Extract the (X, Y) coordinate from the center of the cell holding the provided text.  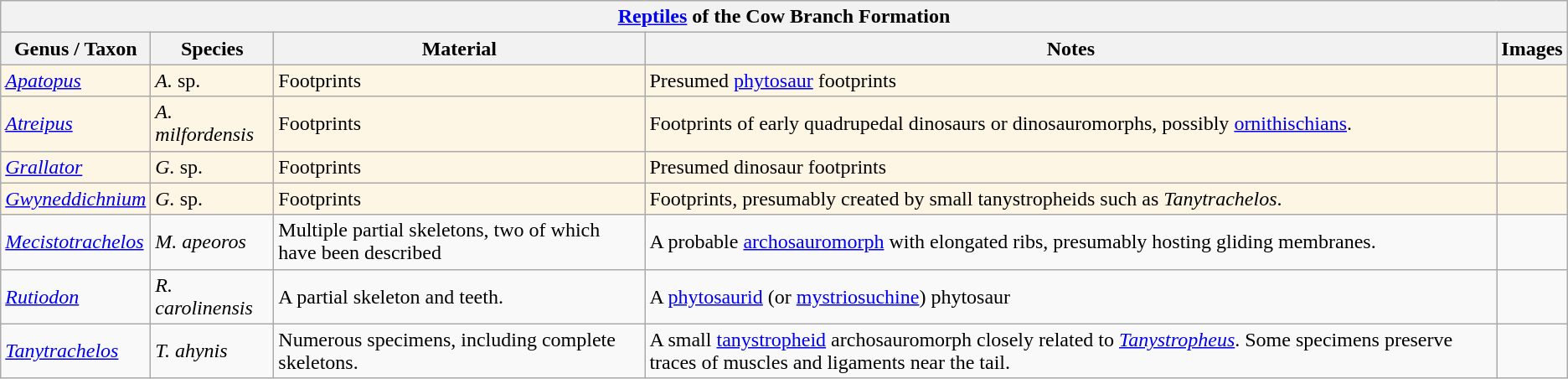
Atreipus (75, 124)
Footprints of early quadrupedal dinosaurs or dinosauromorphs, possibly ornithischians. (1070, 124)
Presumed dinosaur footprints (1070, 167)
Images (1532, 49)
Tanytrachelos (75, 350)
Genus / Taxon (75, 49)
Apatopus (75, 80)
M. apeoros (213, 241)
Footprints, presumably created by small tanystropheids such as Tanytrachelos. (1070, 199)
A. sp. (213, 80)
Rutiodon (75, 297)
A. milfordensis (213, 124)
Material (459, 49)
T. ahynis (213, 350)
Notes (1070, 49)
A small tanystropheid archosauromorph closely related to Tanystropheus. Some specimens preserve traces of muscles and ligaments near the tail. (1070, 350)
Grallator (75, 167)
R. carolinensis (213, 297)
A partial skeleton and teeth. (459, 297)
Numerous specimens, including complete skeletons. (459, 350)
Species (213, 49)
Presumed phytosaur footprints (1070, 80)
A phytosaurid (or mystriosuchine) phytosaur (1070, 297)
Multiple partial skeletons, two of which have been described (459, 241)
Reptiles of the Cow Branch Formation (784, 17)
Gwyneddichnium (75, 199)
Mecistotrachelos (75, 241)
A probable archosauromorph with elongated ribs, presumably hosting gliding membranes. (1070, 241)
